For the text-containing cell, return its midpoint in (x, y) coordinate format. 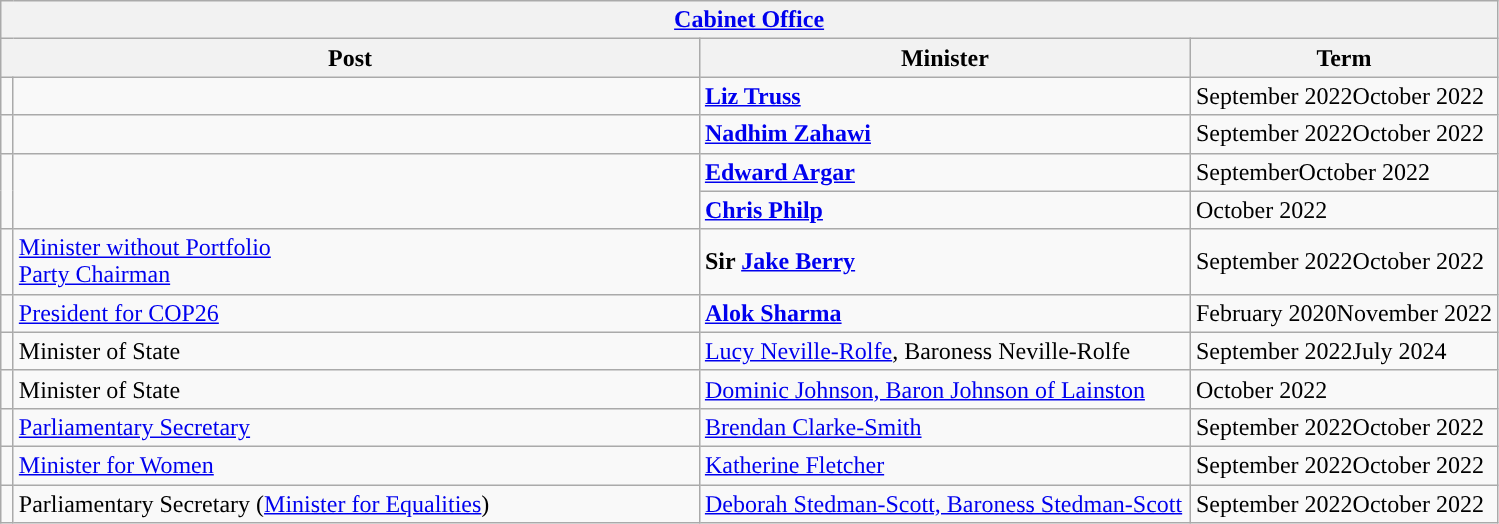
February 2020November 2022 (1344, 313)
Chris Philp (944, 210)
Edward Argar (944, 172)
SeptemberOctober 2022 (1344, 172)
Minister for Women (356, 465)
Alok Sharma (944, 313)
Lucy Neville-Rolfe, Baroness Neville-Rolfe (944, 351)
Minister (944, 58)
Liz Truss (944, 96)
Dominic Johnson, Baron Johnson of Lainston (944, 389)
Deborah Stedman-Scott, Baroness Stedman-Scott (944, 503)
Sir Jake Berry (944, 262)
Brendan Clarke-Smith (944, 427)
Post (350, 58)
Nadhim Zahawi (944, 134)
Parliamentary Secretary (Minister for Equalities) (356, 503)
Katherine Fletcher (944, 465)
Cabinet Office (750, 20)
Term (1344, 58)
September 2022July 2024 (1344, 351)
Minister without PortfolioParty Chairman (356, 262)
Parliamentary Secretary (356, 427)
President for COP26 (356, 313)
